Return (x, y) of the center of cell containing provided text 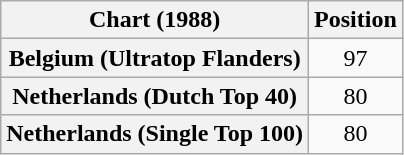
Netherlands (Dutch Top 40) (155, 96)
Position (356, 20)
Chart (1988) (155, 20)
Belgium (Ultratop Flanders) (155, 58)
97 (356, 58)
Netherlands (Single Top 100) (155, 134)
